Return [x, y] of the center of cell containing provided text 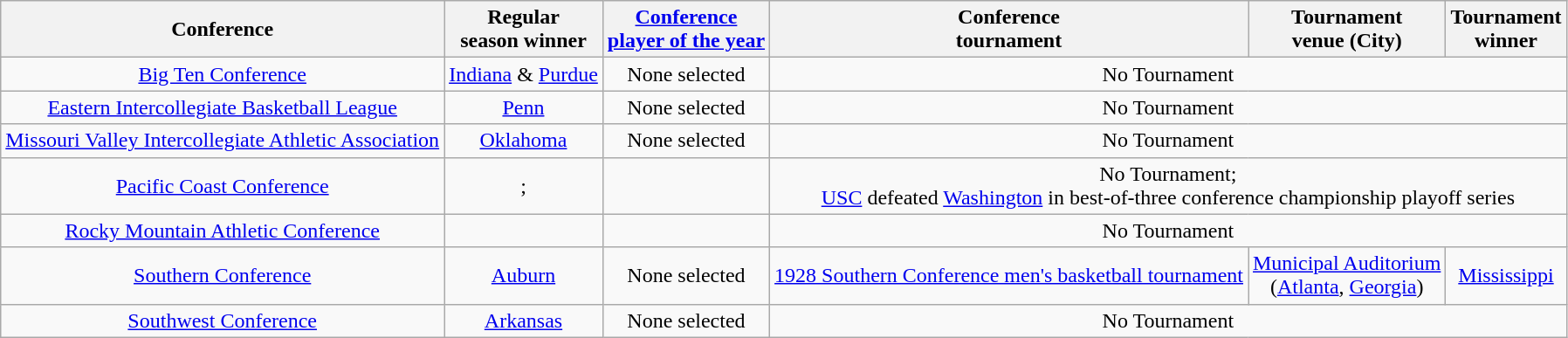
Regular season winner [524, 30]
1928 Southern Conference men's basketball tournament [1009, 276]
Conference [223, 30]
Tournament winner [1506, 30]
Mississippi [1506, 276]
Auburn [524, 276]
Rocky Mountain Athletic Conference [223, 231]
Tournament venue (City) [1347, 30]
Oklahoma [524, 141]
Arkansas [524, 321]
Southwest Conference [223, 321]
Southern Conference [223, 276]
Missouri Valley Intercollegiate Athletic Association [223, 141]
No Tournament;USC defeated Washington in best-of-three conference championship playoff series [1168, 185]
Big Ten Conference [223, 74]
Conference tournament [1009, 30]
; [524, 185]
Indiana & Purdue [524, 74]
Eastern Intercollegiate Basketball League [223, 107]
Conference player of the year [686, 30]
Municipal Auditorium(Atlanta, Georgia) [1347, 276]
Pacific Coast Conference [223, 185]
Penn [524, 107]
